Provide the (x, y) coordinate of the cell's center where the given text is located.  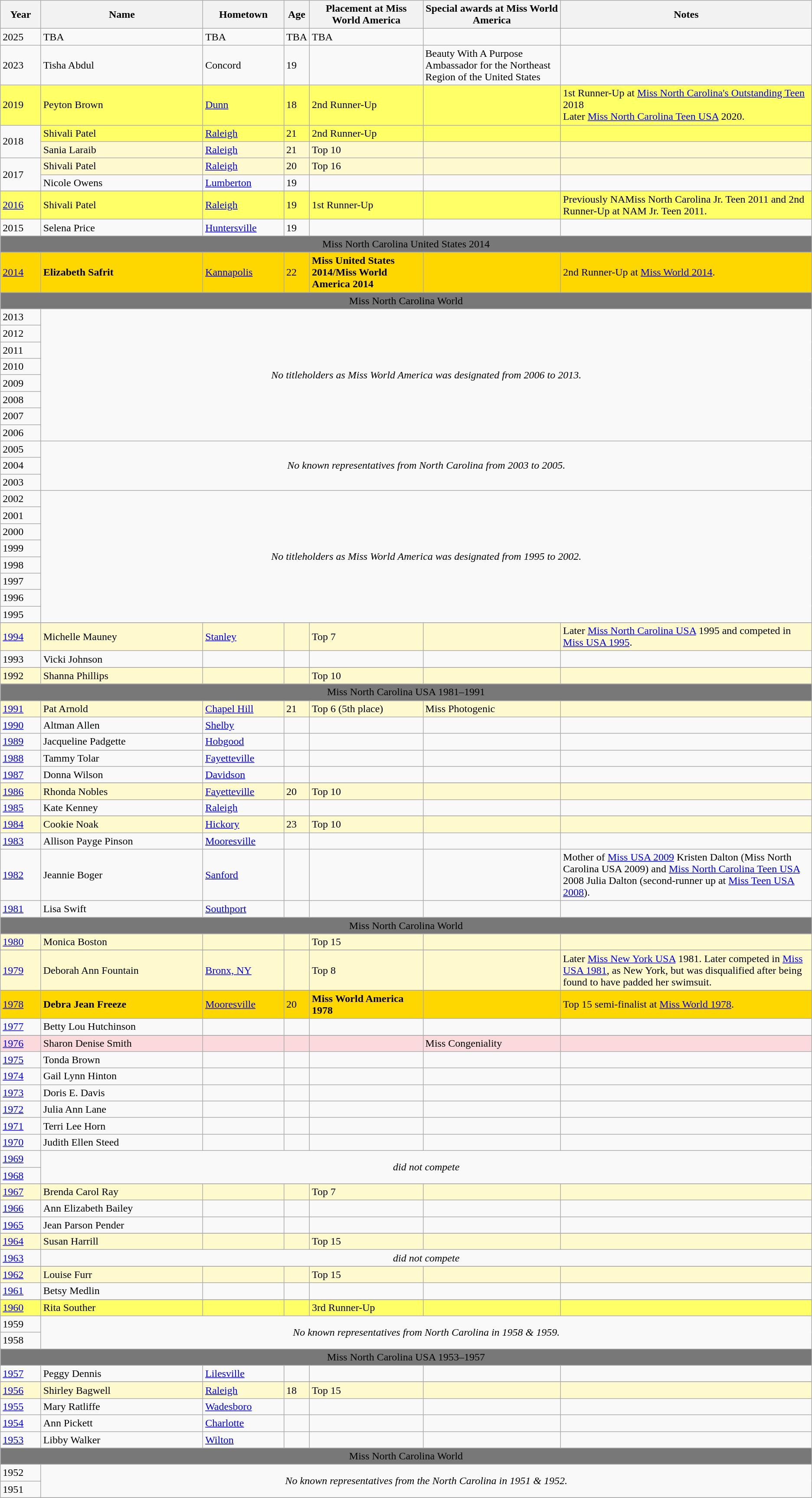
1960 (21, 1307)
Concord (244, 65)
Shanna Phillips (121, 676)
1971 (21, 1126)
2016 (21, 205)
2009 (21, 383)
Altman Allen (121, 725)
Year (21, 15)
1990 (21, 725)
Top 6 (5th place) (366, 709)
Tammy Tolar (121, 758)
Lisa Swift (121, 909)
Shelby (244, 725)
Gail Lynn Hinton (121, 1076)
Placement at Miss World America (366, 15)
2007 (21, 416)
1963 (21, 1258)
Special awards at Miss World America (492, 15)
1998 (21, 565)
Tonda Brown (121, 1060)
1972 (21, 1109)
Jean Parson Pender (121, 1225)
Lilesville (244, 1373)
3rd Runner-Up (366, 1307)
Top 16 (366, 166)
Allison Payge Pinson (121, 841)
Wilton (244, 1439)
1964 (21, 1242)
No titleholders as Miss World America was designated from 2006 to 2013. (426, 375)
2002 (21, 499)
1986 (21, 791)
Huntersville (244, 227)
Notes (686, 15)
2025 (21, 37)
Shirley Bagwell (121, 1390)
Hickory (244, 824)
1989 (21, 742)
1992 (21, 676)
Bronx, NY (244, 970)
Julia Ann Lane (121, 1109)
Miss North Carolina United States 2014 (406, 244)
Southport (244, 909)
2005 (21, 449)
2011 (21, 350)
1988 (21, 758)
1970 (21, 1142)
Terri Lee Horn (121, 1126)
2004 (21, 466)
1973 (21, 1093)
2010 (21, 367)
1984 (21, 824)
1969 (21, 1159)
Vicki Johnson (121, 659)
1995 (21, 614)
2012 (21, 334)
Michelle Mauney (121, 637)
Pat Arnold (121, 709)
Peggy Dennis (121, 1373)
2001 (21, 515)
Nicole Owens (121, 183)
Tisha Abdul (121, 65)
Doris E. Davis (121, 1093)
2006 (21, 433)
Brenda Carol Ray (121, 1192)
1976 (21, 1043)
Rita Souther (121, 1307)
Mary Ratliffe (121, 1406)
1962 (21, 1275)
Betty Lou Hutchinson (121, 1027)
Top 8 (366, 970)
Rhonda Nobles (121, 791)
1957 (21, 1373)
Ann Pickett (121, 1423)
23 (297, 824)
No titleholders as Miss World America was designated from 1995 to 2002. (426, 556)
2015 (21, 227)
No known representatives from North Carolina from 2003 to 2005. (426, 466)
1979 (21, 970)
No known representatives from the North Carolina in 1951 & 1952. (426, 1481)
Debra Jean Freeze (121, 1004)
2008 (21, 400)
Later Miss North Carolina USA 1995 and competed in Miss USA 1995. (686, 637)
2017 (21, 174)
Miss Photogenic (492, 709)
Beauty With A Purpose Ambassador for the Northeast Region of the United States (492, 65)
2018 (21, 141)
Hobgood (244, 742)
Kannapolis (244, 272)
1959 (21, 1324)
2019 (21, 105)
1985 (21, 808)
Name (121, 15)
1999 (21, 548)
1961 (21, 1291)
Deborah Ann Fountain (121, 970)
Cookie Noak (121, 824)
1975 (21, 1060)
Ann Elizabeth Bailey (121, 1209)
1956 (21, 1390)
Selena Price (121, 227)
1982 (21, 875)
2014 (21, 272)
1983 (21, 841)
Donna Wilson (121, 775)
Miss United States 2014/Miss World America 2014 (366, 272)
Chapel Hill (244, 709)
1978 (21, 1004)
1997 (21, 581)
1958 (21, 1340)
No known representatives from North Carolina in 1958 & 1959. (426, 1332)
1965 (21, 1225)
2000 (21, 532)
Age (297, 15)
Betsy Medlin (121, 1291)
1966 (21, 1209)
Sanford (244, 875)
Wadesboro (244, 1406)
Miss World America 1978 (366, 1004)
Sharon Denise Smith (121, 1043)
Jacqueline Padgette (121, 742)
2023 (21, 65)
Libby Walker (121, 1439)
1996 (21, 598)
2013 (21, 317)
Monica Boston (121, 942)
1977 (21, 1027)
Sania Laraib (121, 150)
Miss North Carolina USA 1981–1991 (406, 692)
Judith Ellen Steed (121, 1142)
1967 (21, 1192)
Previously NAMiss North Carolina Jr. Teen 2011 and 2nd Runner-Up at NAM Jr. Teen 2011. (686, 205)
1951 (21, 1489)
Susan Harrill (121, 1242)
22 (297, 272)
1974 (21, 1076)
1954 (21, 1423)
2003 (21, 482)
Davidson (244, 775)
Top 15 semi-finalist at Miss World 1978. (686, 1004)
1955 (21, 1406)
Louise Furr (121, 1275)
2nd Runner-Up at Miss World 2014. (686, 272)
1953 (21, 1439)
Dunn (244, 105)
1987 (21, 775)
Lumberton (244, 183)
Miss Congeniality (492, 1043)
Jeannie Boger (121, 875)
Later Miss New York USA 1981. Later competed in Miss USA 1981, as New York, but was disqualified after being found to have padded her swimsuit. (686, 970)
1st Runner-Up at Miss North Carolina's Outstanding Teen 2018Later Miss North Carolina Teen USA 2020. (686, 105)
1981 (21, 909)
Stanley (244, 637)
Hometown (244, 15)
Charlotte (244, 1423)
1980 (21, 942)
1st Runner-Up (366, 205)
1993 (21, 659)
1952 (21, 1473)
1991 (21, 709)
1994 (21, 637)
Elizabeth Safrit (121, 272)
1968 (21, 1176)
Kate Kenney (121, 808)
Miss North Carolina USA 1953–1957 (406, 1357)
Peyton Brown (121, 105)
